Scan for the cell matching the given text and deliver its [x, y] coordinate at center. 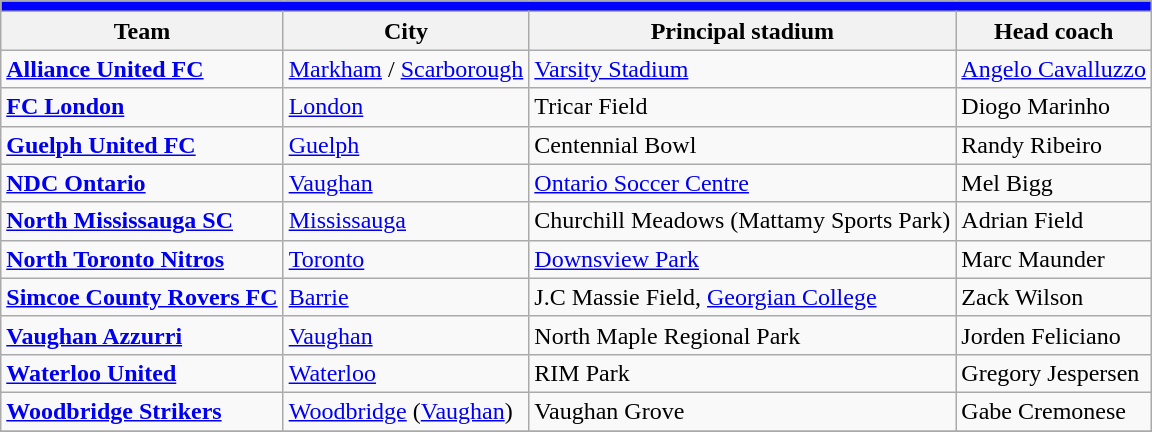
Churchill Meadows (Mattamy Sports Park) [742, 221]
Alliance United FC [142, 69]
London [406, 107]
Gabe Cremonese [1054, 411]
Adrian Field [1054, 221]
Marc Maunder [1054, 259]
Mississauga [406, 221]
Team [142, 31]
Randy Ribeiro [1054, 145]
Waterloo United [142, 373]
Head coach [1054, 31]
Ontario Soccer Centre [742, 183]
FC London [142, 107]
Guelph United FC [142, 145]
Markham / Scarborough [406, 69]
Zack Wilson [1054, 297]
Simcoe County Rovers FC [142, 297]
Tricar Field [742, 107]
J.C Massie Field, Georgian College [742, 297]
Jorden Feliciano [1054, 335]
Diogo Marinho [1054, 107]
Woodbridge Strikers [142, 411]
Vaughan Grove [742, 411]
Downsview Park [742, 259]
Woodbridge (Vaughan) [406, 411]
Vaughan Azzurri [142, 335]
Toronto [406, 259]
Gregory Jespersen [1054, 373]
Waterloo [406, 373]
Angelo Cavalluzzo [1054, 69]
NDC Ontario [142, 183]
RIM Park [742, 373]
Varsity Stadium [742, 69]
North Toronto Nitros [142, 259]
Mel Bigg [1054, 183]
Centennial Bowl [742, 145]
City [406, 31]
Barrie [406, 297]
Guelph [406, 145]
North Maple Regional Park [742, 335]
North Mississauga SC [142, 221]
Principal stadium [742, 31]
